From the cell containing the given text, extract its center point as [X, Y] coordinate. 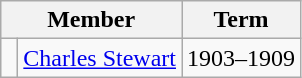
Charles Stewart [100, 58]
1903–1909 [242, 58]
Term [242, 20]
Member [92, 20]
